Return [x, y] of the center of cell containing provided text 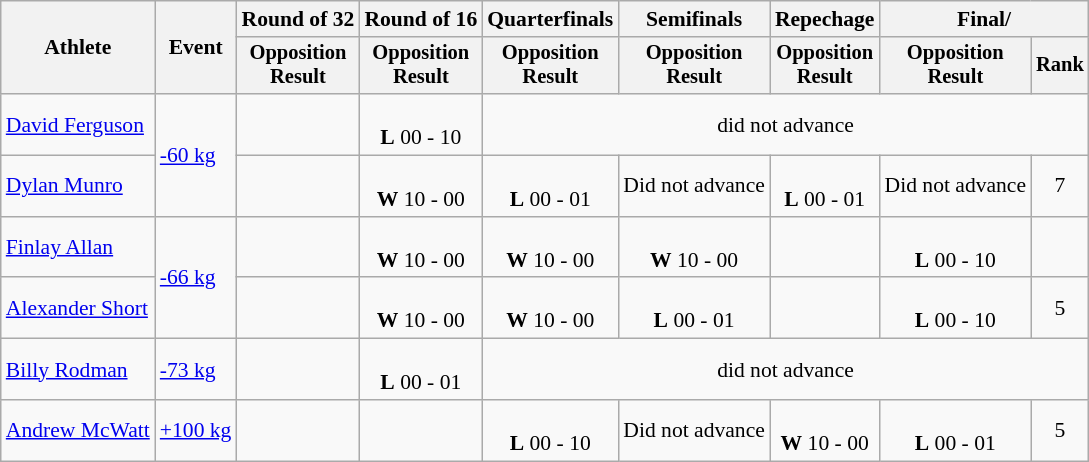
Athlete [78, 48]
Rank [1060, 66]
Alexander Short [78, 308]
-60 kg [196, 155]
-73 kg [196, 370]
Billy Rodman [78, 370]
Andrew McWatt [78, 430]
Final/ [984, 19]
Event [196, 48]
Quarterfinals [550, 19]
Round of 32 [298, 19]
Dylan Munro [78, 186]
Repechage [825, 19]
David Ferguson [78, 124]
Round of 16 [420, 19]
+100 kg [196, 430]
7 [1060, 186]
Semifinals [694, 19]
-66 kg [196, 278]
Finlay Allan [78, 248]
